Capture the cell that displays the provided text and extract its (X, Y) central coordinate. 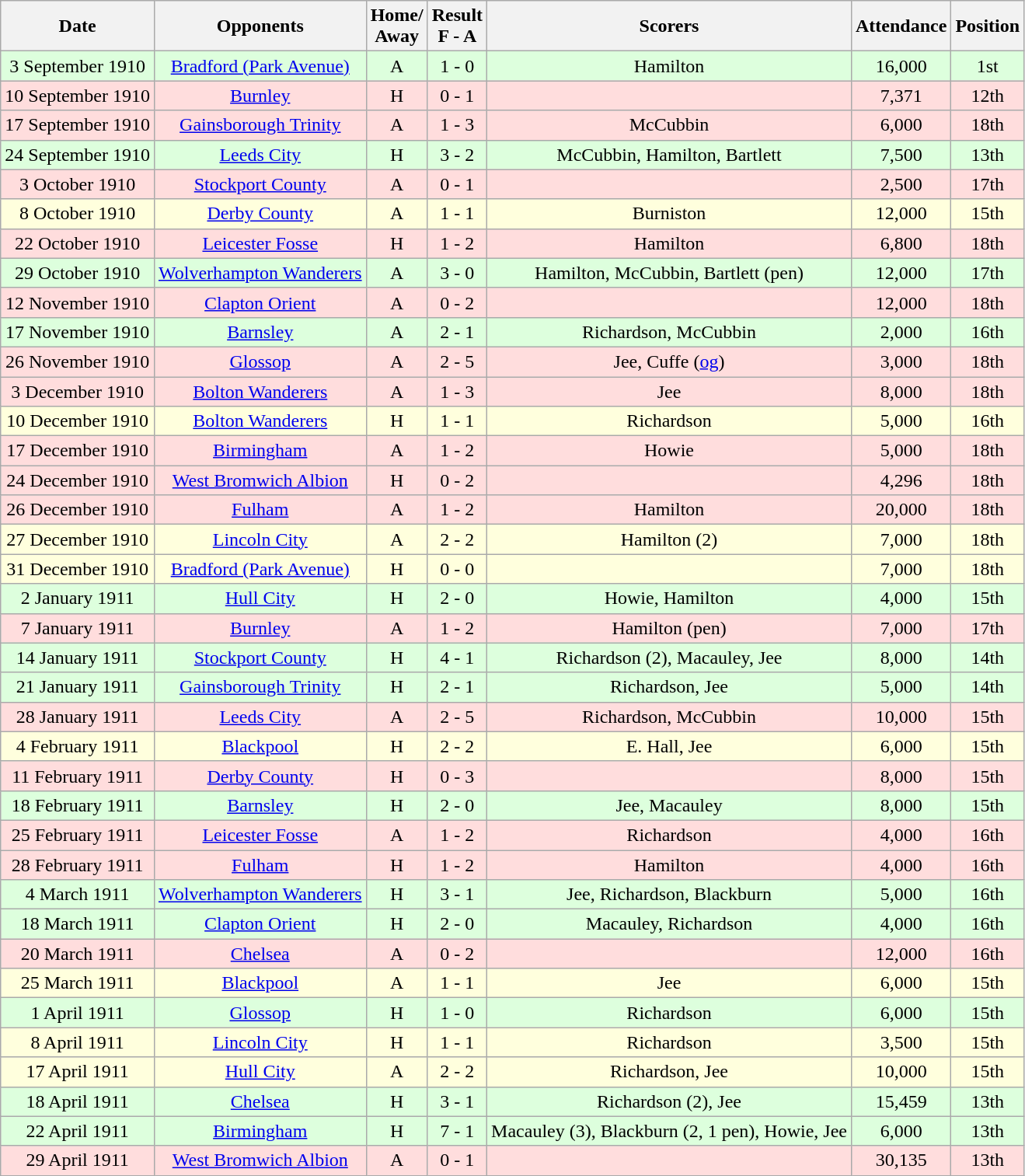
12 November 1910 (78, 302)
18 April 1911 (78, 1101)
22 October 1910 (78, 243)
Hamilton (pen) (670, 628)
6,800 (901, 243)
Home/Away (396, 26)
4,296 (901, 480)
18 February 1911 (78, 805)
4 - 1 (457, 658)
15,459 (901, 1101)
2,000 (901, 332)
10 September 1910 (78, 96)
Date (78, 26)
16,000 (901, 66)
20,000 (901, 510)
7,371 (901, 96)
28 February 1911 (78, 865)
Attendance (901, 26)
Opponents (260, 26)
20 March 1911 (78, 954)
2,500 (901, 184)
14 January 1911 (78, 658)
Howie (670, 451)
26 December 1910 (78, 510)
Howie, Hamilton (670, 598)
Jee, Macauley (670, 805)
McCubbin, Hamilton, Bartlett (670, 155)
0 - 3 (457, 776)
28 January 1911 (78, 717)
18 March 1911 (78, 924)
11 February 1911 (78, 776)
10 December 1910 (78, 421)
Hamilton (2) (670, 539)
1st (988, 66)
26 November 1910 (78, 361)
3,000 (901, 361)
30,135 (901, 1160)
4 March 1911 (78, 895)
1 April 1911 (78, 1013)
7 - 1 (457, 1131)
Hamilton, McCubbin, Bartlett (pen) (670, 273)
Richardson (2), Macauley, Jee (670, 658)
3 October 1910 (78, 184)
12th (988, 96)
0 - 0 (457, 569)
Jee, Richardson, Blackburn (670, 895)
3 - 0 (457, 273)
Richardson (2), Jee (670, 1101)
8 October 1910 (78, 214)
27 December 1910 (78, 539)
8 April 1911 (78, 1042)
3,500 (901, 1042)
2 January 1911 (78, 598)
Burniston (670, 214)
7,500 (901, 155)
24 December 1910 (78, 480)
17 April 1911 (78, 1072)
29 October 1910 (78, 273)
17 December 1910 (78, 451)
ResultF - A (457, 26)
Macauley, Richardson (670, 924)
Position (988, 26)
Scorers (670, 26)
3 September 1910 (78, 66)
25 February 1911 (78, 835)
7 January 1911 (78, 628)
McCubbin (670, 125)
3 - 2 (457, 155)
25 March 1911 (78, 983)
17 September 1910 (78, 125)
Jee, Cuffe (og) (670, 361)
3 December 1910 (78, 391)
4 February 1911 (78, 746)
21 January 1911 (78, 687)
31 December 1910 (78, 569)
E. Hall, Jee (670, 746)
29 April 1911 (78, 1160)
Macauley (3), Blackburn (2, 1 pen), Howie, Jee (670, 1131)
24 September 1910 (78, 155)
22 April 1911 (78, 1131)
17 November 1910 (78, 332)
